Scan for the cell matching the given text and deliver its [x, y] coordinate at center. 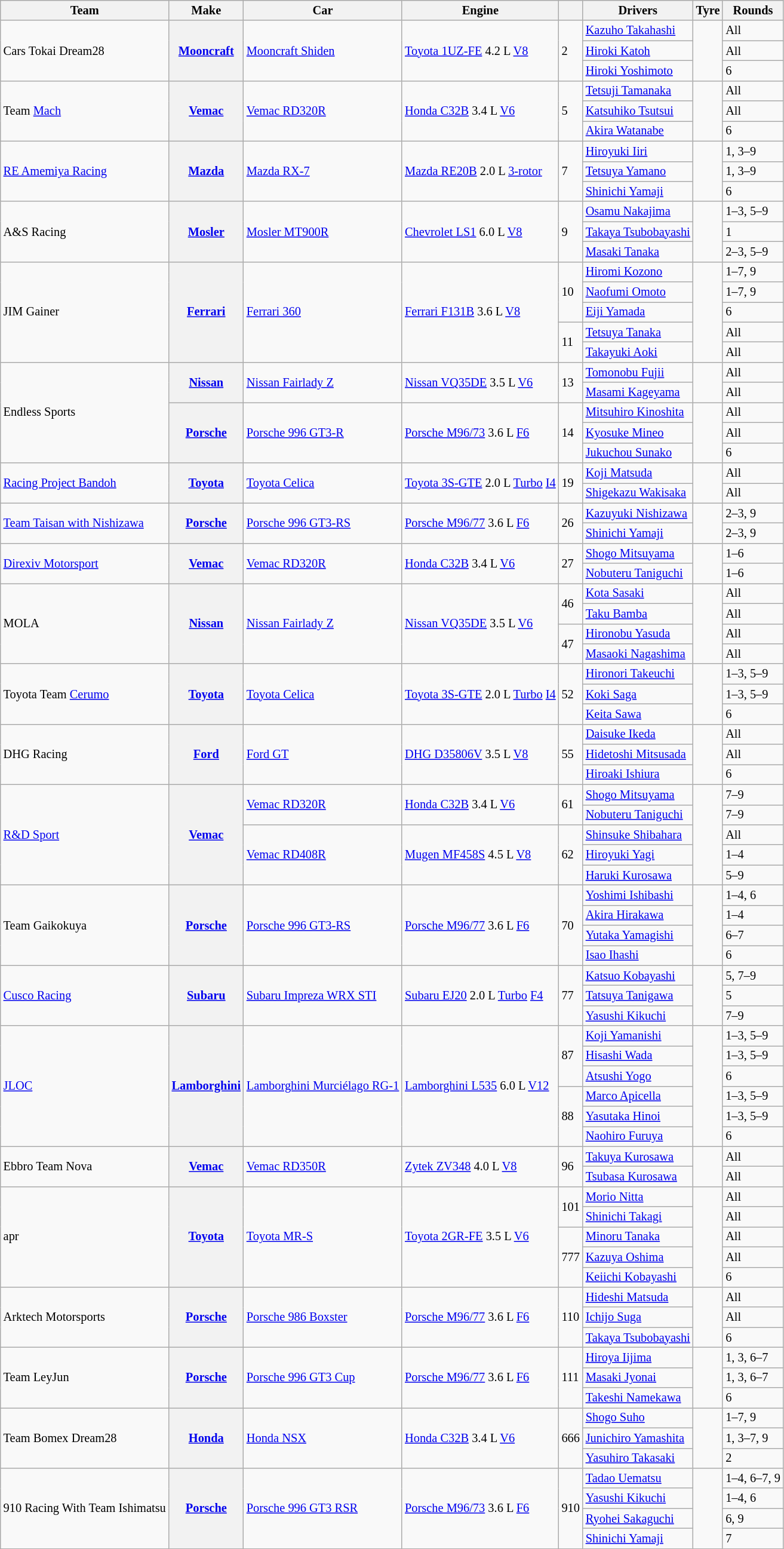
Junichiro Yamashita [638, 1438]
27 [571, 563]
Vemac RD350R [322, 1166]
Ryohei Sakaguchi [638, 1519]
Tetsuji Tamanaka [638, 91]
JLOC [85, 1086]
Shogo Suho [638, 1418]
Porsche 996 GT3-R [322, 433]
88 [571, 1116]
Tatsuya Tanigawa [638, 996]
A&S Racing [85, 232]
Masaki Jyonai [638, 1378]
13 [571, 382]
70 [571, 925]
77 [571, 995]
Subaru Impreza WRX STI [322, 995]
Shinsuke Shibahara [638, 835]
Tadao Uematsu [638, 1478]
Tsubasa Kurosawa [638, 1176]
Honda NSX [322, 1437]
Taku Bamba [638, 614]
910 [571, 1508]
Rounds [752, 10]
Akira Hirakawa [638, 915]
Takuya Kurosawa [638, 1157]
2–3, 5–9 [752, 251]
Direxiv Motorsport [85, 563]
Katsuhiko Tsutsui [638, 111]
Team Taisan with Nishizawa [85, 523]
777 [571, 1257]
Haruki Kurosawa [638, 875]
Hiroyuki Iiri [638, 151]
Kazuyuki Nishizawa [638, 513]
Team Gaikokuya [85, 925]
Mosler MT900R [322, 232]
Toyota 2GR-FE 3.5 L V6 [480, 1237]
Eiji Yamada [638, 312]
Cusco Racing [85, 995]
Minoru Tanaka [638, 1237]
Tomonobu Fujii [638, 372]
Endless Sports [85, 412]
Naofumi Omoto [638, 292]
Mitsuhiro Kinoshita [638, 412]
Team Mach [85, 111]
Morio Nitta [638, 1197]
Tyre [708, 10]
Kyosuke Mineo [638, 433]
52 [571, 694]
Lamborghini [207, 1086]
Hidetoshi Mitsusada [638, 754]
Toyota MR-S [322, 1237]
Yasuhiro Takasaki [638, 1458]
5, 7–9 [752, 976]
Hiroki Yoshimoto [638, 70]
Yoshimi Ishibashi [638, 895]
Hiroki Katoh [638, 51]
DHG D35806V 3.5 L V8 [480, 754]
62 [571, 854]
666 [571, 1437]
RE Amemiya Racing [85, 171]
Daisuke Ikeda [638, 734]
Ferrari [207, 312]
910 Racing With Team Ishimatsu [85, 1508]
Toyota 1UZ-FE 4.2 L V8 [480, 50]
5–9 [752, 875]
Honda [207, 1437]
Mazda RX-7 [322, 171]
Mugen MF458S 4.5 L V8 [480, 854]
Hiroyuki Yagi [638, 855]
Keita Sawa [638, 714]
101 [571, 1207]
Ford [207, 754]
Chevrolet LS1 6.0 L V8 [480, 232]
Mooncraft [207, 50]
Isao Ihashi [638, 955]
1, 3–7, 9 [752, 1438]
110 [571, 1317]
Toyota Team Cerumo [85, 694]
Koji Matsuda [638, 473]
Hiroaki Ishiura [638, 774]
Yutaka Yamagishi [638, 935]
111 [571, 1378]
Masami Kageyama [638, 392]
Team [85, 10]
Tetsuya Tanaka [638, 332]
Shinichi Takagi [638, 1217]
Shigekazu Wakisaka [638, 493]
14 [571, 433]
MOLA [85, 624]
Koki Saga [638, 694]
Ferrari F131B 3.6 L V8 [480, 312]
Lamborghini Murciélago RG-1 [322, 1086]
1 [752, 232]
Takeshi Namekawa [638, 1398]
Kota Sasaki [638, 593]
19 [571, 483]
Arktech Motorsports [85, 1317]
Kazuho Takahashi [638, 30]
Hisashi Wada [638, 1056]
46 [571, 603]
Porsche 996 GT3 RSR [322, 1508]
6–7 [752, 935]
Yasutaka Hinoi [638, 1116]
Vemac RD408R [322, 854]
Subaru EJ20 2.0 L Turbo F4 [480, 995]
Takayuki Aoki [638, 352]
Cars Tokai Dream28 [85, 50]
Mosler [207, 232]
Zytek ZV348 4.0 L V8 [480, 1166]
Akira Watanabe [638, 131]
Hiroya Iijima [638, 1357]
DHG Racing [85, 754]
11 [571, 342]
Tetsuya Yamano [638, 171]
Ichijo Suga [638, 1317]
Mooncraft Shiden [322, 50]
Naohiro Furuya [638, 1136]
Drivers [638, 10]
Jukuchou Sunako [638, 453]
Lamborghini L535 6.0 L V12 [480, 1086]
Osamu Nakajima [638, 211]
apr [85, 1237]
Masaki Tanaka [638, 251]
47 [571, 644]
Team Bomex Dream28 [85, 1437]
R&D Sport [85, 835]
Koji Yamanishi [638, 1036]
55 [571, 754]
Katsuo Kobayashi [638, 976]
Make [207, 10]
Racing Project Bandoh [85, 483]
Ebbro Team Nova [85, 1166]
Marco Apicella [638, 1096]
Keiichi Kobayashi [638, 1277]
87 [571, 1056]
Ford GT [322, 754]
61 [571, 804]
Porsche 986 Boxster [322, 1317]
Mazda RE20B 2.0 L 3-rotor [480, 171]
Mazda [207, 171]
Hideshi Matsuda [638, 1297]
JIM Gainer [85, 312]
Kazuya Oshima [638, 1257]
Porsche 996 GT3 Cup [322, 1378]
Hiromi Kozono [638, 272]
Hironori Takeuchi [638, 674]
6, 9 [752, 1519]
Atsushi Yogo [638, 1076]
Hironobu Yasuda [638, 634]
96 [571, 1166]
Engine [480, 10]
1–4, 6–7, 9 [752, 1478]
Subaru [207, 995]
10 [571, 292]
26 [571, 523]
9 [571, 232]
Ferrari 360 [322, 312]
Masaoki Nagashima [638, 654]
Car [322, 10]
Team LeyJun [85, 1378]
